Capture the cell that displays the provided text and extract its (X, Y) central coordinate. 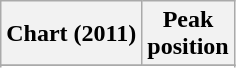
Peakposition (188, 34)
Chart (2011) (72, 34)
